For the text-containing cell, return its midpoint in (x, y) coordinate format. 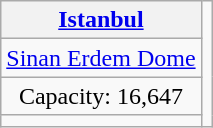
Istanbul (101, 20)
Sinan Erdem Dome (101, 58)
Capacity: 16,647 (101, 96)
